Find where the given text appears and provide that cell's center as [X, Y] coordinate. 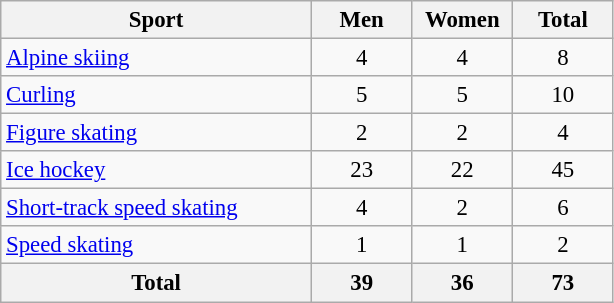
Men [362, 20]
Figure skating [156, 133]
Ice hockey [156, 170]
22 [462, 170]
Women [462, 20]
36 [462, 283]
Curling [156, 95]
73 [564, 283]
6 [564, 208]
Speed skating [156, 245]
Alpine skiing [156, 58]
8 [564, 58]
39 [362, 283]
10 [564, 95]
Sport [156, 20]
23 [362, 170]
45 [564, 170]
Short-track speed skating [156, 208]
